Detect which cell encompasses the target text, then output its (X, Y) center coordinate. 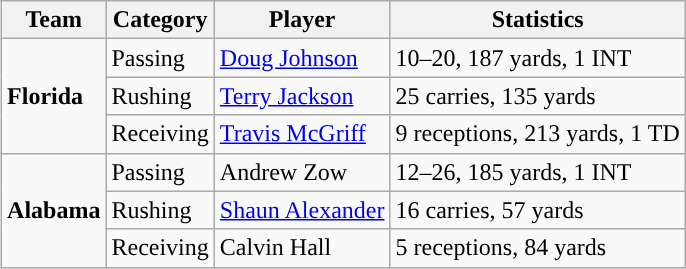
Statistics (538, 20)
Category (160, 20)
Calvin Hall (302, 248)
Player (302, 20)
Shaun Alexander (302, 210)
10–20, 187 yards, 1 INT (538, 58)
Andrew Zow (302, 172)
16 carries, 57 yards (538, 210)
Doug Johnson (302, 58)
9 receptions, 213 yards, 1 TD (538, 134)
Florida (54, 96)
Travis McGriff (302, 134)
25 carries, 135 yards (538, 96)
Terry Jackson (302, 96)
12–26, 185 yards, 1 INT (538, 172)
Team (54, 20)
Alabama (54, 210)
5 receptions, 84 yards (538, 248)
